Detect which cell encompasses the target text, then output its [X, Y] center coordinate. 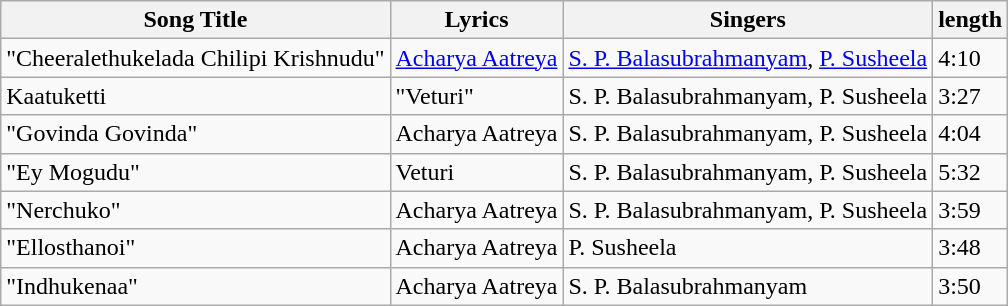
Singers [748, 20]
5:32 [970, 172]
Lyrics [476, 20]
length [970, 20]
"Cheeralethukelada Chilipi Krishnudu" [196, 58]
"Indhukenaa" [196, 286]
3:48 [970, 248]
4:04 [970, 134]
Veturi [476, 172]
"Ellosthanoi" [196, 248]
3:27 [970, 96]
"Govinda Govinda" [196, 134]
4:10 [970, 58]
"Veturi" [476, 96]
3:59 [970, 210]
Kaatuketti [196, 96]
3:50 [970, 286]
"Nerchuko" [196, 210]
P. Susheela [748, 248]
S. P. Balasubrahmanyam [748, 286]
Song Title [196, 20]
"Ey Mogudu" [196, 172]
